Extract the (x, y) coordinate from the center of the cell holding the provided text.  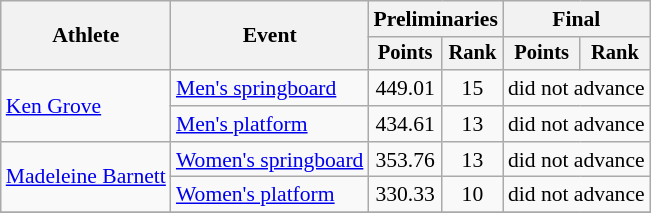
330.33 (405, 195)
Ken Grove (86, 106)
Men's springboard (270, 88)
Athlete (86, 36)
Madeleine Barnett (86, 178)
449.01 (405, 88)
353.76 (405, 160)
10 (472, 195)
Women's platform (270, 195)
Preliminaries (435, 19)
Event (270, 36)
Women's springboard (270, 160)
434.61 (405, 124)
15 (472, 88)
Men's platform (270, 124)
Final (576, 19)
